Locate the cell with the specified text and output its (x, y) center coordinate. 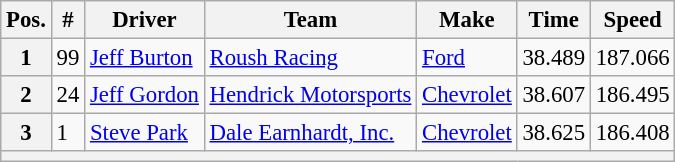
2 (26, 95)
# (68, 20)
186.495 (632, 95)
Driver (145, 20)
38.625 (554, 133)
Make (467, 20)
Steve Park (145, 133)
186.408 (632, 133)
Ford (467, 58)
38.489 (554, 58)
99 (68, 58)
187.066 (632, 58)
Time (554, 20)
Roush Racing (310, 58)
38.607 (554, 95)
3 (26, 133)
Team (310, 20)
Hendrick Motorsports (310, 95)
Speed (632, 20)
Dale Earnhardt, Inc. (310, 133)
24 (68, 95)
Pos. (26, 20)
Jeff Burton (145, 58)
Jeff Gordon (145, 95)
